For the text-containing cell, return its midpoint in (X, Y) coordinate format. 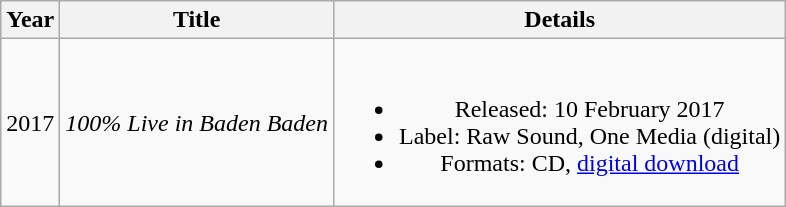
Title (197, 20)
100% Live in Baden Baden (197, 122)
2017 (30, 122)
Released: 10 February 2017Label: Raw Sound, One Media (digital)Formats: CD, digital download (559, 122)
Year (30, 20)
Details (559, 20)
